From the cell containing the given text, extract its center point as [X, Y] coordinate. 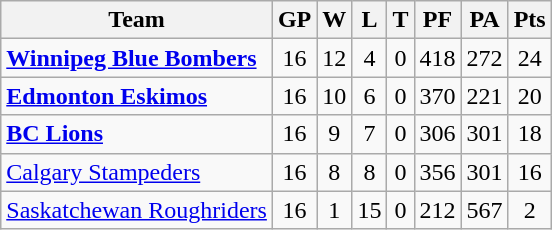
10 [334, 96]
PA [484, 20]
9 [334, 134]
7 [370, 134]
20 [530, 96]
L [370, 20]
370 [438, 96]
T [400, 20]
Team [137, 20]
12 [334, 58]
W [334, 20]
18 [530, 134]
Winnipeg Blue Bombers [137, 58]
4 [370, 58]
Pts [530, 20]
Saskatchewan Roughriders [137, 210]
6 [370, 96]
356 [438, 172]
418 [438, 58]
GP [294, 20]
2 [530, 210]
567 [484, 210]
BC Lions [137, 134]
272 [484, 58]
15 [370, 210]
Edmonton Eskimos [137, 96]
24 [530, 58]
Calgary Stampeders [137, 172]
221 [484, 96]
306 [438, 134]
212 [438, 210]
1 [334, 210]
PF [438, 20]
